Scan for the cell matching the given text and deliver its (x, y) coordinate at center. 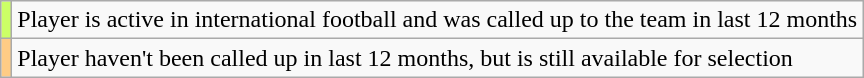
Player is active in international football and was called up to the team in last 12 months (438, 20)
Player haven't been called up in last 12 months, but is still available for selection (438, 58)
